Return (x, y) of the center of cell containing provided text 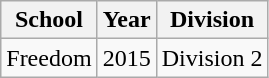
Freedom (49, 58)
2015 (126, 58)
Year (126, 20)
Division (212, 20)
Division 2 (212, 58)
School (49, 20)
